Capture the cell that displays the provided text and extract its (X, Y) central coordinate. 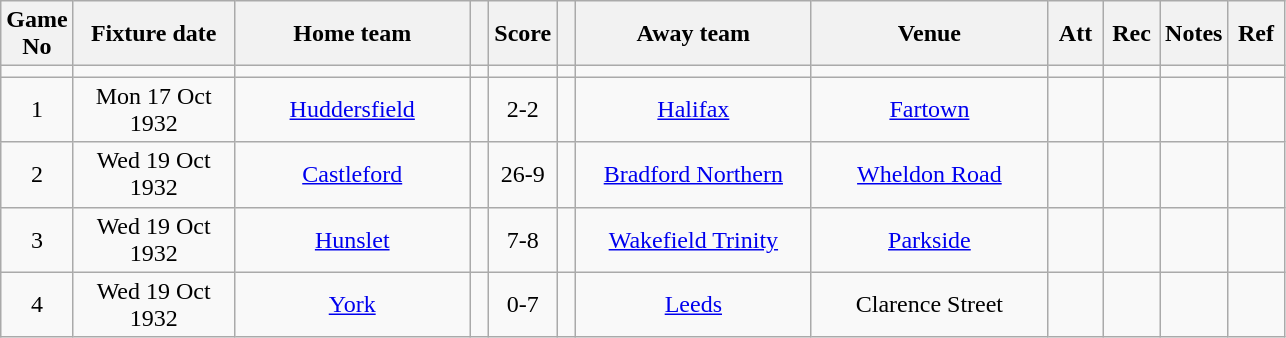
2 (37, 174)
Bradford Northern (693, 174)
Parkside (929, 240)
Leeds (693, 304)
3 (37, 240)
Mon 17 Oct 1932 (154, 110)
Fartown (929, 110)
Castleford (352, 174)
Away team (693, 34)
Score (523, 34)
Game No (37, 34)
Clarence Street (929, 304)
Notes (1194, 34)
2-2 (523, 110)
1 (37, 110)
Wakefield Trinity (693, 240)
York (352, 304)
Ref (1256, 34)
Rec (1132, 34)
Venue (929, 34)
Att (1075, 34)
Halifax (693, 110)
7-8 (523, 240)
26-9 (523, 174)
Home team (352, 34)
4 (37, 304)
Huddersfield (352, 110)
Wheldon Road (929, 174)
0-7 (523, 304)
Hunslet (352, 240)
Fixture date (154, 34)
